Detect which cell encompasses the target text, then output its (x, y) center coordinate. 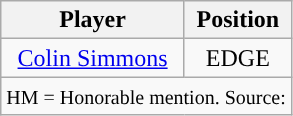
EDGE (238, 58)
Player (93, 20)
HM = Honorable mention. Source: (146, 96)
Position (238, 20)
Colin Simmons (93, 58)
